Locate the cell with the specified text and output its (x, y) center coordinate. 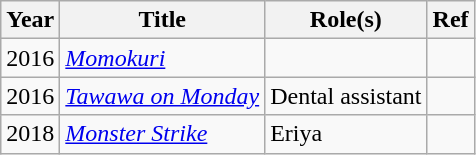
Monster Strike (162, 134)
Title (162, 20)
Eriya (346, 134)
Momokuri (162, 58)
Ref (450, 20)
Year (30, 20)
2018 (30, 134)
Tawawa on Monday (162, 96)
Dental assistant (346, 96)
Role(s) (346, 20)
